Detect which cell encompasses the target text, then output its (x, y) center coordinate. 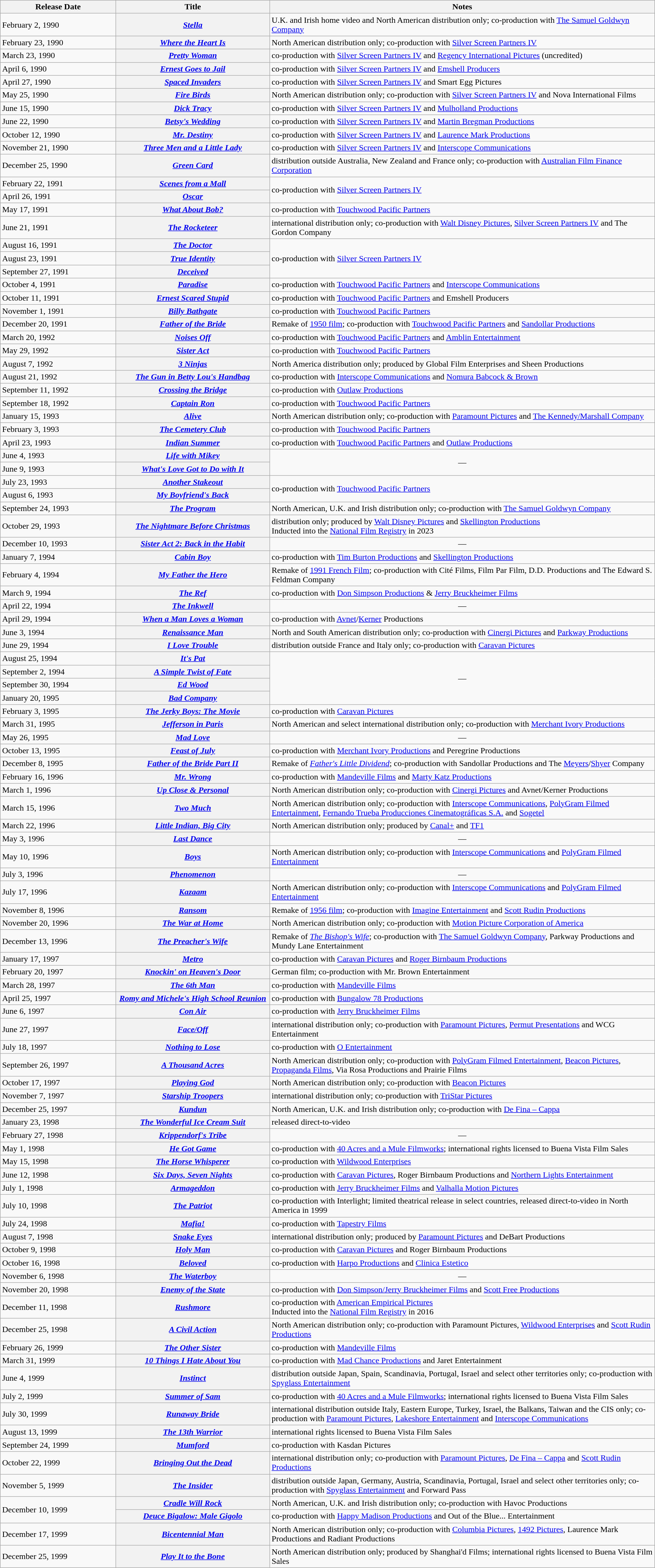
May 17, 1991 (58, 210)
March 22, 1996 (58, 825)
The Jerky Boys: The Movie (193, 711)
The Waterboy (193, 1276)
international rights licensed to Buena Vista Film Sales (462, 1432)
Oscar (193, 197)
international distribution only; produced by Paramount Pictures and DeBart Productions (462, 1237)
May 1, 1998 (58, 1149)
July 3, 1996 (58, 875)
Beloved (193, 1263)
September 2, 1994 (58, 672)
co-production with Silver Screen Partners IV and Martin Bregman Productions (462, 121)
North American distribution only; co-production with Cinergi Pictures and Avnet/Kerner Productions (462, 790)
Scenes from a Mall (193, 183)
Bad Company (193, 698)
March 28, 1997 (58, 985)
March 23, 1990 (58, 56)
December 11, 1998 (58, 1307)
December 20, 1991 (58, 324)
Playing God (193, 1083)
May 25, 1990 (58, 95)
June 22, 1990 (58, 121)
Bicentennial Man (193, 1534)
March 31, 1995 (58, 724)
August 13, 1999 (58, 1432)
Ernest Scared Stupid (193, 298)
A Civil Action (193, 1330)
Father of the Bride (193, 324)
December 10, 1999 (58, 1510)
Snake Eyes (193, 1237)
A Simple Twist of Fate (193, 672)
October 22, 1999 (58, 1463)
co-production with Bungalow 78 Productions (462, 998)
June 4, 1999 (58, 1379)
June 29, 1994 (58, 645)
August 16, 1991 (58, 245)
May 10, 1996 (58, 856)
August 21, 1992 (58, 377)
December 25, 1997 (58, 1109)
February 2, 1990 (58, 25)
Title (193, 7)
July 10, 1998 (58, 1206)
Another Stakeout (193, 482)
June 27, 1997 (58, 1029)
My Boyfriend's Back (193, 495)
Paradise (193, 285)
April 6, 1990 (58, 69)
March 15, 1996 (58, 808)
December 17, 1999 (58, 1534)
Sister Act 2: Back in the Habit (193, 544)
February 3, 1993 (58, 429)
released direct-to-video (462, 1122)
Instinct (193, 1379)
November 1, 1991 (58, 311)
Pretty Woman (193, 56)
co-production with Interlight; limited theatrical release in select countries, released direct-to-video in North America in 1999 (462, 1206)
North and South American distribution only; co-production with Cinergi Pictures and Parkway Productions (462, 632)
A Thousand Acres (193, 1065)
co-production with Happy Madison Productions and Out of the Blue... Entertainment (462, 1516)
When a Man Loves a Woman (193, 619)
10 Things I Hate About You (193, 1361)
February 20, 1997 (58, 972)
Kazaam (193, 892)
October 9, 1998 (58, 1250)
3 Ninjas (193, 363)
North American distribution only; produced by Canal+ and TF1 (462, 825)
Three Men and a Little Lady (193, 148)
September 24, 1999 (58, 1445)
October 16, 1998 (58, 1263)
The Rocketeer (193, 227)
December 13, 1996 (58, 941)
Remake of 1991 French Film; co-production with Cité Films, Film Par Film, D.D. Productions and The Edward S. Feldman Company (462, 575)
international distribution only; co-production with Paramount Pictures, De Fina – Cappa and Scott Rudin Productions (462, 1463)
co-production with Mandeville Films and Marty Katz Productions (462, 777)
March 9, 1994 (58, 593)
distribution outside France and Italy only; co-production with Caravan Pictures (462, 645)
Phenomenon (193, 875)
Play It to the Bone (193, 1556)
North American distribution only; co-production with Paramount Pictures, Wildwood Enterprises and Scott Rudin Productions (462, 1330)
Starship Troopers (193, 1096)
Jefferson in Paris (193, 724)
North American distribution only; co-production with Paramount Pictures and The Kennedy/Marshall Company (462, 416)
I Love Trouble (193, 645)
June 6, 1997 (58, 1011)
Nothing to Lose (193, 1047)
February 16, 1996 (58, 777)
Father of the Bride Part II (193, 764)
Alive (193, 416)
Face/Off (193, 1029)
North American distribution only; co-production with Silver Screen Partners IV and Nova International Films (462, 95)
June 3, 1994 (58, 632)
February 26, 1999 (58, 1347)
April 22, 1994 (58, 606)
July 23, 1993 (58, 482)
co-production with O Entertainment (462, 1047)
December 25, 1990 (58, 165)
co-production with Silver Screen Partners IV and Laurence Mark Productions (462, 134)
September 26, 1997 (58, 1065)
February 22, 1991 (58, 183)
My Father the Hero (193, 575)
Metro (193, 959)
November 20, 1998 (58, 1289)
North American distribution only; produced by Shanghai'd Films; international rights licensed to Buena Vista Film Sales (462, 1556)
February 23, 1990 (58, 42)
The Doctor (193, 245)
October 17, 1997 (58, 1083)
April 25, 1997 (58, 998)
July 24, 1998 (58, 1224)
September 11, 1992 (58, 390)
Romy and Michele's High School Reunion (193, 998)
co-production with Touchwood Pacific Partners and Amblin Entertainment (462, 337)
The Patriot (193, 1206)
September 27, 1991 (58, 272)
co-production with Caravan Pictures, Roger Birnbaum Productions and Northern Lights Entertainment (462, 1175)
Kundun (193, 1109)
The Horse Whisperer (193, 1162)
April 26, 1991 (58, 197)
Sister Act (193, 350)
international distribution only; co-production with Walt Disney Pictures, Silver Screen Partners IV and The Gordon Company (462, 227)
The Ref (193, 593)
The Nightmare Before Christmas (193, 526)
October 13, 1995 (58, 750)
July 30, 1999 (58, 1414)
November 8, 1996 (58, 910)
Ed Wood (193, 685)
The Cemetery Club (193, 429)
March 31, 1999 (58, 1361)
Ernest Goes to Jail (193, 69)
Mumford (193, 1445)
November 5, 1999 (58, 1485)
Noises Off (193, 337)
March 20, 1992 (58, 337)
North American, U.K. and Irish distribution only; co-production with The Samuel Goldwyn Company (462, 508)
Life with Mikey (193, 456)
January 20, 1995 (58, 698)
Con Air (193, 1011)
Crossing the Bridge (193, 390)
April 23, 1993 (58, 443)
co-production with Touchwood Pacific Partners and Outlaw Productions (462, 443)
Six Days, Seven Nights (193, 1175)
Billy Bathgate (193, 311)
October 29, 1993 (58, 526)
North American and select international distribution only; co-production with Merchant Ivory Productions (462, 724)
Renaissance Man (193, 632)
co-production with Mad Chance Productions and Jaret Entertainment (462, 1361)
The Preacher's Wife (193, 941)
Green Card (193, 165)
co-production with Harpo Productions and Clinica Estetico (462, 1263)
co-production with Touchwood Pacific Partners and Emshell Producers (462, 298)
March 1, 1996 (58, 790)
co-production with Touchwood Pacific Partners and Interscope Communications (462, 285)
December 8, 1995 (58, 764)
January 7, 1994 (58, 557)
international distribution only; co-production with TriStar Pictures (462, 1096)
co-production with Avnet/Kerner Productions (462, 619)
The Wonderful Ice Cream Suit (193, 1122)
co-production with Tim Burton Productions and Skellington Productions (462, 557)
August 25, 1994 (58, 659)
October 4, 1991 (58, 285)
North American, U.K. and Irish distribution only; co-production with Havoc Productions (462, 1503)
Last Dance (193, 839)
co-production with Silver Screen Partners IV and Interscope Communications (462, 148)
November 21, 1990 (58, 148)
co-production with Merchant Ivory Productions and Peregrine Productions (462, 750)
Where the Heart Is (193, 42)
Two Much (193, 808)
distribution outside Japan, Spain, Scandinavia, Portugal, Israel and select other territories only; co-production with Spyglass Entertainment (462, 1379)
North American distribution only; co-production with Columbia Pictures, 1492 Pictures, Laurence Mark Productions and Radiant Productions (462, 1534)
Knockin' on Heaven's Door (193, 972)
December 10, 1993 (58, 544)
November 6, 1998 (58, 1276)
January 23, 1998 (58, 1122)
Deceived (193, 272)
Betsy's Wedding (193, 121)
co-production with Silver Screen Partners IV and Emshell Producers (462, 69)
Mad Love (193, 737)
co-production with Silver Screen Partners IV and Regency International Pictures (uncredited) (462, 56)
November 7, 1997 (58, 1096)
co-production with Interscope Communications and Nomura Babcock & Brown (462, 377)
North American distribution only; co-production with Silver Screen Partners IV (462, 42)
What's Love Got to Do with It (193, 469)
February 27, 1998 (58, 1135)
Captain Ron (193, 403)
December 25, 1998 (58, 1330)
July 2, 1999 (58, 1396)
May 29, 1992 (58, 350)
North American distribution only; co-production with Motion Picture Corporation of America (462, 923)
June 15, 1990 (58, 108)
Summer of Sam (193, 1396)
September 24, 1993 (58, 508)
Cabin Boy (193, 557)
May 26, 1995 (58, 737)
April 27, 1990 (58, 82)
The Inkwell (193, 606)
July 17, 1996 (58, 892)
Krippendorf's Tribe (193, 1135)
The Gun in Betty Lou's Handbag (193, 377)
July 1, 1998 (58, 1188)
April 29, 1994 (58, 619)
co-production with Wildwood Enterprises (462, 1162)
February 4, 1994 (58, 575)
co-production with Silver Screen Partners IV and Mulholland Productions (462, 108)
co-production with Kasdan Pictures (462, 1445)
co-production with Silver Screen Partners IV and Smart Egg Pictures (462, 82)
What About Bob? (193, 210)
The 13th Warrior (193, 1432)
co-production with Caravan Pictures (462, 711)
Release Date (58, 7)
May 15, 1998 (58, 1162)
Rushmore (193, 1307)
Bringing Out the Dead (193, 1463)
November 20, 1996 (58, 923)
October 12, 1990 (58, 134)
December 25, 1999 (58, 1556)
May 3, 1996 (58, 839)
Fire Birds (193, 95)
September 30, 1994 (58, 685)
Cradle Will Rock (193, 1503)
North American, U.K. and Irish distribution only; co-production with De Fina – Cappa (462, 1109)
Remake of Father's Little Dividend; co-production with Sandollar Productions and The Meyers/Shyer Company (462, 764)
February 3, 1995 (58, 711)
Remake of 1956 film; co-production with Imagine Entertainment and Scott Rudin Productions (462, 910)
North American distribution only; co-production with Beacon Pictures (462, 1083)
Boys (193, 856)
co-production with Jerry Bruckheimer Films and Valhalla Motion Pictures (462, 1188)
Stella (193, 25)
September 18, 1992 (58, 403)
June 4, 1993 (58, 456)
Feast of July (193, 750)
Deuce Bigalow: Male Gigolo (193, 1516)
Indian Summer (193, 443)
co-production with Don Simpson Productions & Jerry Bruckheimer Films (462, 593)
Runaway Bride (193, 1414)
True Identity (193, 258)
Little Indian, Big City (193, 825)
Notes (462, 7)
The Insider (193, 1485)
Remake of 1950 film; co-production with Touchwood Pacific Partners and Sandollar Productions (462, 324)
Up Close & Personal (193, 790)
Spaced Invaders (193, 82)
August 6, 1993 (58, 495)
Enemy of the State (193, 1289)
international distribution only; co-production with Paramount Pictures, Permut Presentations and WCG Entertainment (462, 1029)
January 15, 1993 (58, 416)
June 21, 1991 (58, 227)
June 12, 1998 (58, 1175)
It's Pat (193, 659)
August 7, 1992 (58, 363)
Remake of The Bishop's Wife; co-production with The Samuel Goldwyn Company, Parkway Productions and Mundy Lane Entertainment (462, 941)
co-production with Outlaw Productions (462, 390)
Holy Man (193, 1250)
July 18, 1997 (58, 1047)
North America distribution only; produced by Global Film Enterprises and Sheen Productions (462, 363)
co-production with American Empirical PicturesInducted into the National Film Registry in 2016 (462, 1307)
October 11, 1991 (58, 298)
June 9, 1993 (58, 469)
German film; co-production with Mr. Brown Entertainment (462, 972)
U.K. and Irish home video and North American distribution only; co-production with The Samuel Goldwyn Company (462, 25)
The Program (193, 508)
Mafia! (193, 1224)
Mr. Wrong (193, 777)
The Other Sister (193, 1347)
January 17, 1997 (58, 959)
Dick Tracy (193, 108)
The War at Home (193, 923)
Mr. Destiny (193, 134)
Ransom (193, 910)
co-production with Tapestry Films (462, 1224)
He Got Game (193, 1149)
Armageddon (193, 1188)
distribution outside Australia, New Zealand and France only; co-production with Australian Film Finance Corporation (462, 165)
co-production with Don Simpson/Jerry Bruckheimer Films and Scott Free Productions (462, 1289)
distribution only; produced by Walt Disney Pictures and Skellington ProductionsInducted into the National Film Registry in 2023 (462, 526)
August 23, 1991 (58, 258)
The 6th Man (193, 985)
co-production with Jerry Bruckheimer Films (462, 1011)
August 7, 1998 (58, 1237)
